Search for the cell housing the specified text and yield its (X, Y) center coordinate. 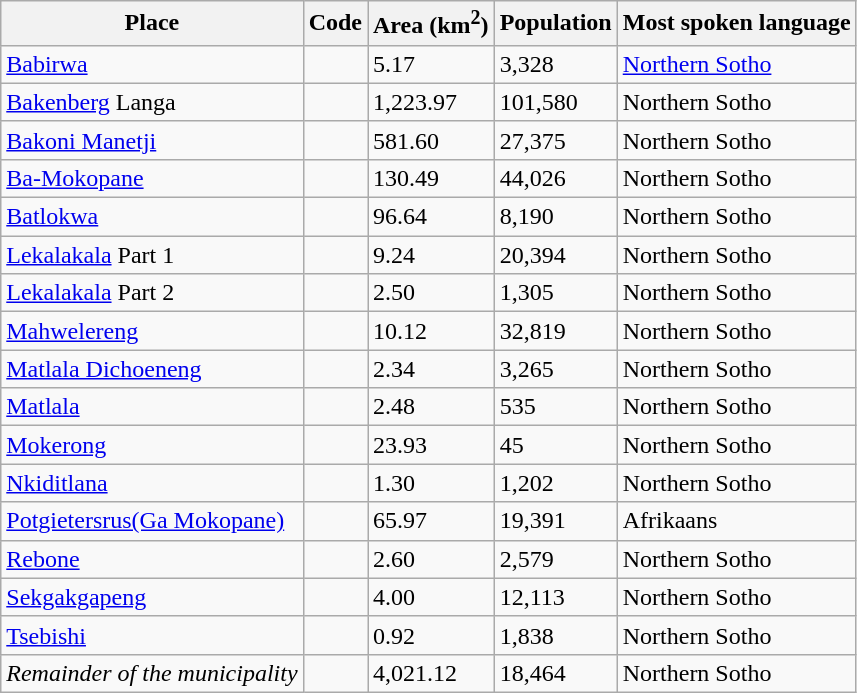
Rebone (152, 559)
27,375 (556, 140)
12,113 (556, 597)
1,838 (556, 635)
Sekgakgapeng (152, 597)
23.93 (432, 445)
Bakenberg Langa (152, 102)
535 (556, 407)
8,190 (556, 217)
1.30 (432, 483)
Mahwelereng (152, 331)
Mokerong (152, 445)
0.92 (432, 635)
2.34 (432, 369)
Place (152, 24)
2.48 (432, 407)
96.64 (432, 217)
101,580 (556, 102)
Matlala (152, 407)
1,305 (556, 293)
Area (km2) (432, 24)
1,202 (556, 483)
Babirwa (152, 64)
32,819 (556, 331)
4.00 (432, 597)
Nkiditlana (152, 483)
Lekalakala Part 2 (152, 293)
130.49 (432, 178)
Lekalakala Part 1 (152, 255)
Most spoken language (736, 24)
Potgietersrus(Ga Mokopane) (152, 521)
3,265 (556, 369)
Population (556, 24)
Bakoni Manetji (152, 140)
45 (556, 445)
Ba-Mokopane (152, 178)
44,026 (556, 178)
4,021.12 (432, 673)
Afrikaans (736, 521)
Matlala Dichoeneng (152, 369)
65.97 (432, 521)
2.60 (432, 559)
Batlokwa (152, 217)
1,223.97 (432, 102)
Remainder of the municipality (152, 673)
Tsebishi (152, 635)
20,394 (556, 255)
9.24 (432, 255)
581.60 (432, 140)
19,391 (556, 521)
Code (335, 24)
2.50 (432, 293)
2,579 (556, 559)
3,328 (556, 64)
5.17 (432, 64)
10.12 (432, 331)
18,464 (556, 673)
